Identify which cell holds the provided text, then report its [X, Y] central coordinate. 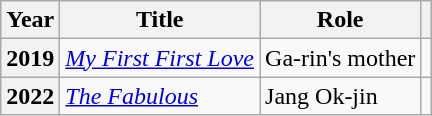
2019 [30, 58]
Year [30, 20]
My First First Love [160, 58]
Title [160, 20]
Jang Ok-jin [340, 96]
Ga-rin's mother [340, 58]
2022 [30, 96]
The Fabulous [160, 96]
Role [340, 20]
